Identify which cell holds the provided text, then report its (x, y) central coordinate. 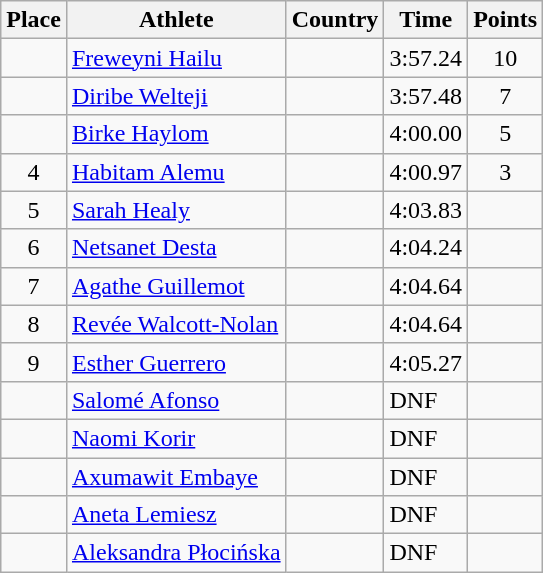
Time (426, 20)
Habitam Alemu (176, 172)
Agathe Guillemot (176, 286)
Axumawit Embaye (176, 477)
4:00.00 (426, 134)
4:04.24 (426, 248)
6 (34, 248)
Country (335, 20)
4 (34, 172)
Diribe Welteji (176, 96)
8 (34, 324)
Athlete (176, 20)
3:57.48 (426, 96)
Esther Guerrero (176, 362)
4:00.97 (426, 172)
Sarah Healy (176, 210)
4:05.27 (426, 362)
4:03.83 (426, 210)
Birke Haylom (176, 134)
Naomi Korir (176, 438)
10 (506, 58)
Freweyni Hailu (176, 58)
Points (506, 20)
Salomé Afonso (176, 400)
Place (34, 20)
Revée Walcott-Nolan (176, 324)
3 (506, 172)
9 (34, 362)
Aneta Lemiesz (176, 515)
Aleksandra Płocińska (176, 553)
3:57.24 (426, 58)
Netsanet Desta (176, 248)
